Capture the cell that displays the provided text and extract its (X, Y) central coordinate. 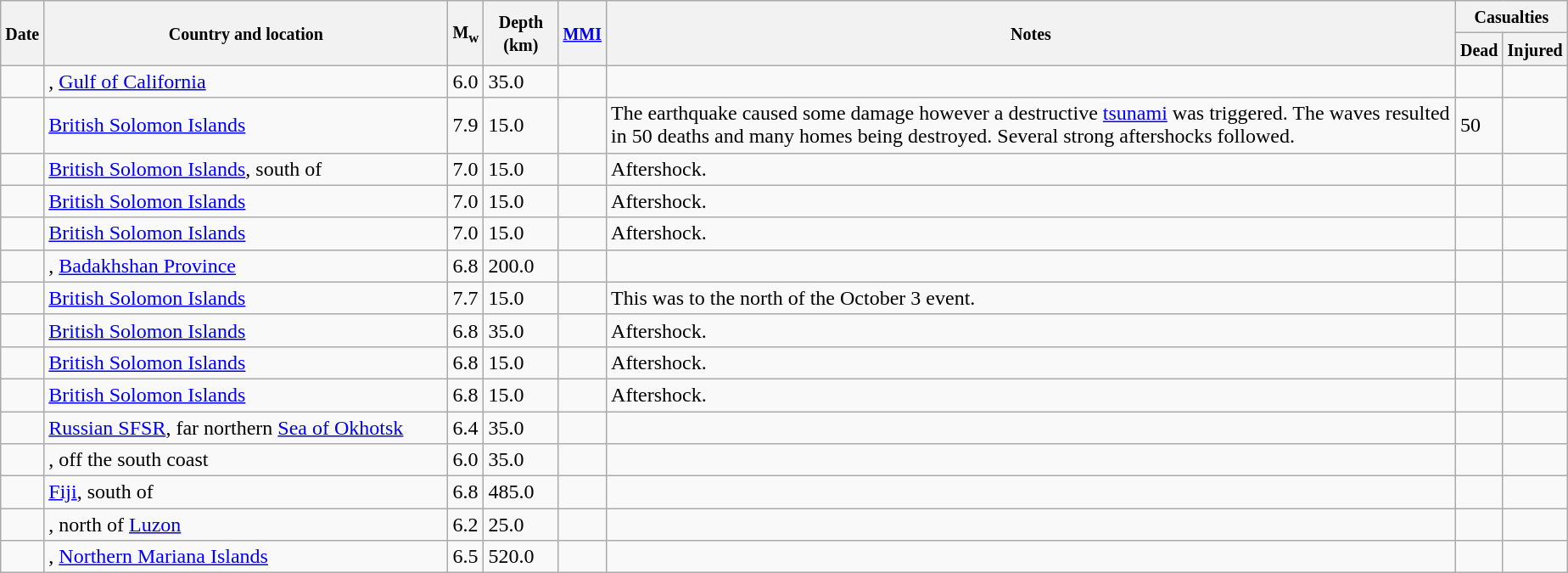
6.2 (466, 525)
Date (22, 33)
Country and location (246, 33)
520.0 (521, 557)
Casualties (1511, 17)
Dead (1479, 49)
, Badakhshan Province (246, 266)
, off the south coast (246, 460)
7.9 (466, 126)
, Northern Mariana Islands (246, 557)
200.0 (521, 266)
6.5 (466, 557)
Fiji, south of (246, 492)
British Solomon Islands, south of (246, 169)
Notes (1032, 33)
This was to the north of the October 3 event. (1032, 298)
Russian SFSR, far northern Sea of Okhotsk (246, 427)
25.0 (521, 525)
MMI (582, 33)
50 (1479, 126)
Mw (466, 33)
Injured (1535, 49)
6.4 (466, 427)
485.0 (521, 492)
7.7 (466, 298)
, north of Luzon (246, 525)
Depth (km) (521, 33)
, Gulf of California (246, 81)
